Return the [x, y] coordinate for the center point of the cell that contains the specified text.  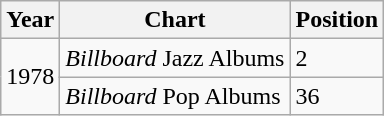
Chart [175, 20]
Year [30, 20]
1978 [30, 77]
2 [337, 58]
Billboard Pop Albums [175, 96]
36 [337, 96]
Billboard Jazz Albums [175, 58]
Position [337, 20]
